Pinpoint the cell where the given text exists, returning its (x, y) midpoint coordinate. 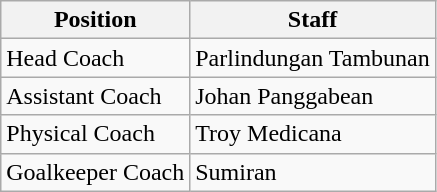
Sumiran (313, 172)
Assistant Coach (96, 96)
Goalkeeper Coach (96, 172)
Staff (313, 20)
Troy Medicana (313, 134)
Position (96, 20)
Parlindungan Tambunan (313, 58)
Physical Coach (96, 134)
Head Coach (96, 58)
Johan Panggabean (313, 96)
